For the text-containing cell, return its midpoint in [X, Y] coordinate format. 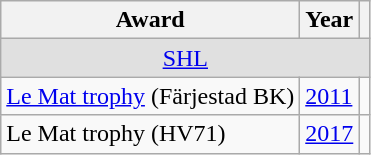
2011 [330, 96]
Le Mat trophy (Färjestad BK) [150, 96]
Year [330, 20]
2017 [330, 134]
Le Mat trophy (HV71) [150, 134]
Award [150, 20]
SHL [186, 58]
